For the text-containing cell, return its midpoint in [X, Y] coordinate format. 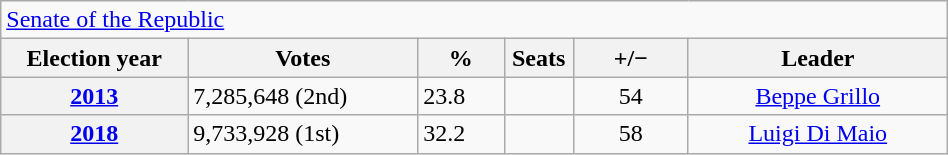
% [461, 58]
Election year [94, 58]
2018 [94, 134]
Beppe Grillo [818, 96]
32.2 [461, 134]
7,285,648 (2nd) [303, 96]
+/− [630, 58]
9,733,928 (1st) [303, 134]
2013 [94, 96]
Votes [303, 58]
Luigi Di Maio [818, 134]
54 [630, 96]
Seats [538, 58]
Leader [818, 58]
Senate of the Republic [474, 20]
23.8 [461, 96]
58 [630, 134]
